Return the [x, y] coordinate for the center point of the cell that contains the specified text.  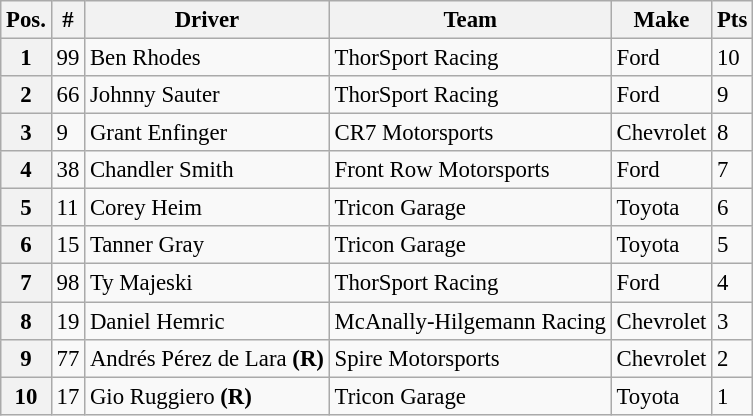
Pos. [26, 20]
38 [68, 170]
Pts [732, 20]
Chandler Smith [208, 170]
Grant Enfinger [208, 133]
66 [68, 95]
Andrés Pérez de Lara (R) [208, 358]
19 [68, 321]
Daniel Hemric [208, 321]
CR7 Motorsports [470, 133]
15 [68, 245]
Johnny Sauter [208, 95]
Corey Heim [208, 208]
Driver [208, 20]
17 [68, 396]
Front Row Motorsports [470, 170]
Ben Rhodes [208, 58]
Spire Motorsports [470, 358]
99 [68, 58]
11 [68, 208]
# [68, 20]
98 [68, 283]
McAnally-Hilgemann Racing [470, 321]
Tanner Gray [208, 245]
77 [68, 358]
Ty Majeski [208, 283]
Team [470, 20]
Make [661, 20]
Gio Ruggiero (R) [208, 396]
